Detect which cell encompasses the target text, then output its [x, y] center coordinate. 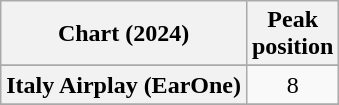
Italy Airplay (EarOne) [124, 85]
Chart (2024) [124, 34]
8 [292, 85]
Peakposition [292, 34]
